From the cell containing the given text, extract its center point as (X, Y) coordinate. 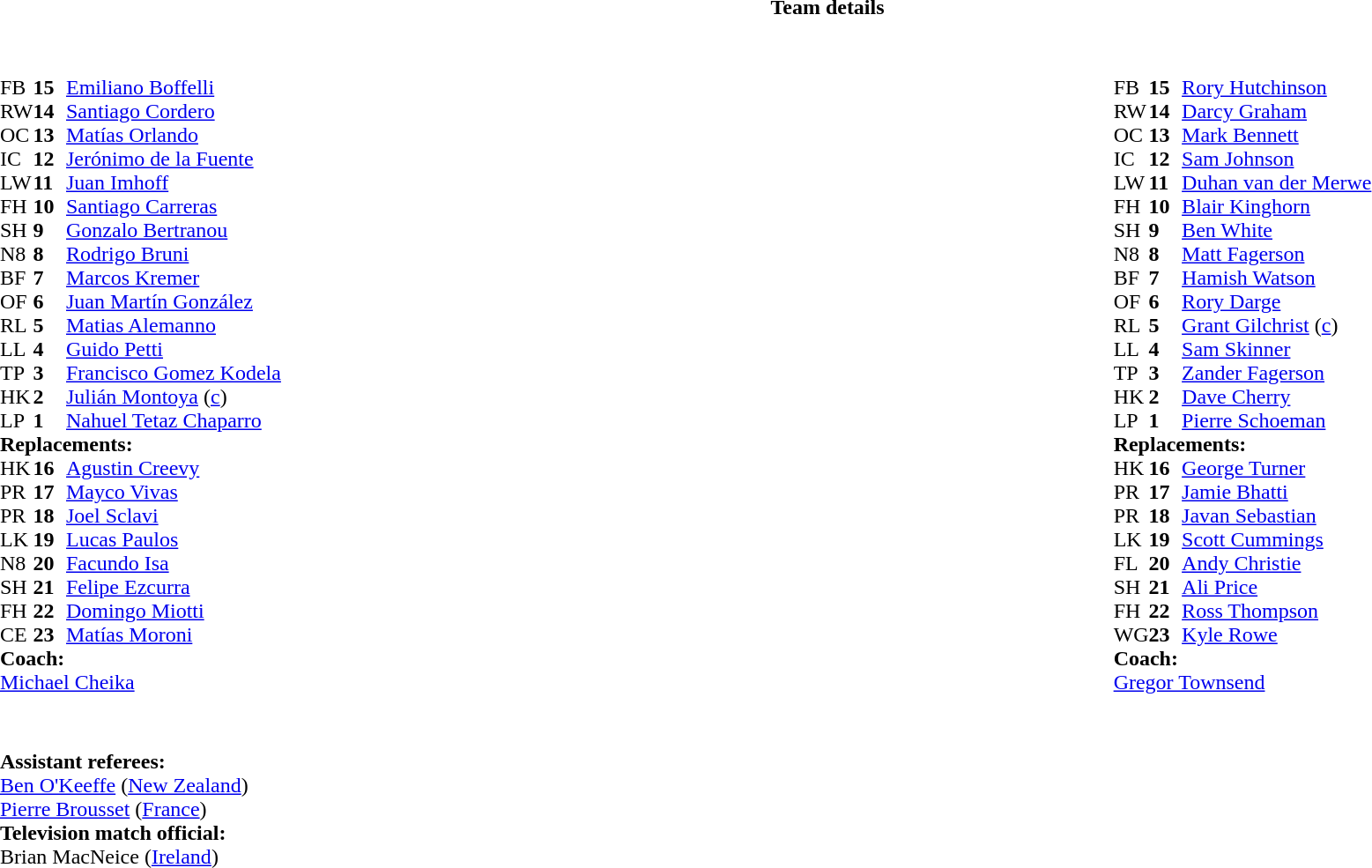
Blair Kinghorn (1276, 206)
Darcy Graham (1276, 111)
Javan Sebastian (1276, 516)
George Turner (1276, 469)
CE (17, 634)
Michael Cheika (141, 682)
Nahuel Tetaz Chaparro (174, 421)
Guido Petti (174, 349)
Scott Cummings (1276, 539)
Joel Sclavi (174, 516)
Grant Gilchrist (c) (1276, 326)
Ali Price (1276, 587)
Agustin Creevy (174, 469)
Juan Imhoff (174, 183)
Zander Fagerson (1276, 374)
Sam Skinner (1276, 349)
Matías Moroni (174, 634)
FL (1131, 564)
Rodrigo Bruni (174, 254)
Duhan van der Merwe (1276, 183)
Francisco Gomez Kodela (174, 374)
Emiliano Boffelli (174, 88)
Juan Martín González (174, 301)
Dave Cherry (1276, 397)
Ben White (1276, 231)
Andy Christie (1276, 564)
Gregor Townsend (1242, 682)
Lucas Paulos (174, 539)
Matias Alemanno (174, 326)
Hamish Watson (1276, 278)
Felipe Ezcurra (174, 587)
Facundo Isa (174, 564)
Jamie Bhatti (1276, 492)
Jerónimo de la Fuente (174, 159)
Domingo Miotti (174, 612)
Matías Orlando (174, 136)
Ross Thompson (1276, 612)
WG (1131, 634)
Kyle Rowe (1276, 634)
Julián Montoya (c) (174, 397)
Gonzalo Bertranou (174, 231)
Mark Bennett (1276, 136)
Sam Johnson (1276, 159)
Rory Hutchinson (1276, 88)
Marcos Kremer (174, 278)
Pierre Schoeman (1276, 421)
Santiago Carreras (174, 206)
Santiago Cordero (174, 111)
Mayco Vivas (174, 492)
Matt Fagerson (1276, 254)
Rory Darge (1276, 301)
